Search for the cell housing the specified text and yield its [X, Y] center coordinate. 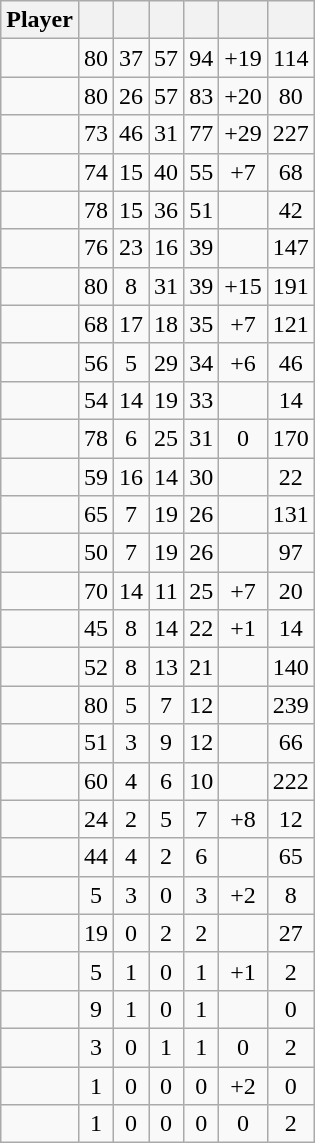
18 [166, 324]
56 [96, 362]
50 [96, 553]
59 [96, 477]
54 [96, 400]
+8 [244, 819]
17 [132, 324]
239 [290, 705]
+19 [244, 58]
36 [166, 210]
97 [290, 553]
147 [290, 248]
60 [96, 781]
35 [202, 324]
55 [202, 172]
45 [96, 629]
222 [290, 781]
Player [40, 20]
10 [202, 781]
30 [202, 477]
+6 [244, 362]
44 [96, 857]
40 [166, 172]
52 [96, 667]
11 [166, 591]
66 [290, 743]
+15 [244, 286]
191 [290, 286]
37 [132, 58]
73 [96, 134]
170 [290, 438]
140 [290, 667]
13 [166, 667]
33 [202, 400]
24 [96, 819]
21 [202, 667]
114 [290, 58]
23 [132, 248]
29 [166, 362]
76 [96, 248]
+29 [244, 134]
42 [290, 210]
34 [202, 362]
77 [202, 134]
20 [290, 591]
+20 [244, 96]
70 [96, 591]
27 [290, 933]
121 [290, 324]
74 [96, 172]
83 [202, 96]
94 [202, 58]
131 [290, 515]
227 [290, 134]
